Provide the [x, y] coordinate of the cell's center where the given text is located.  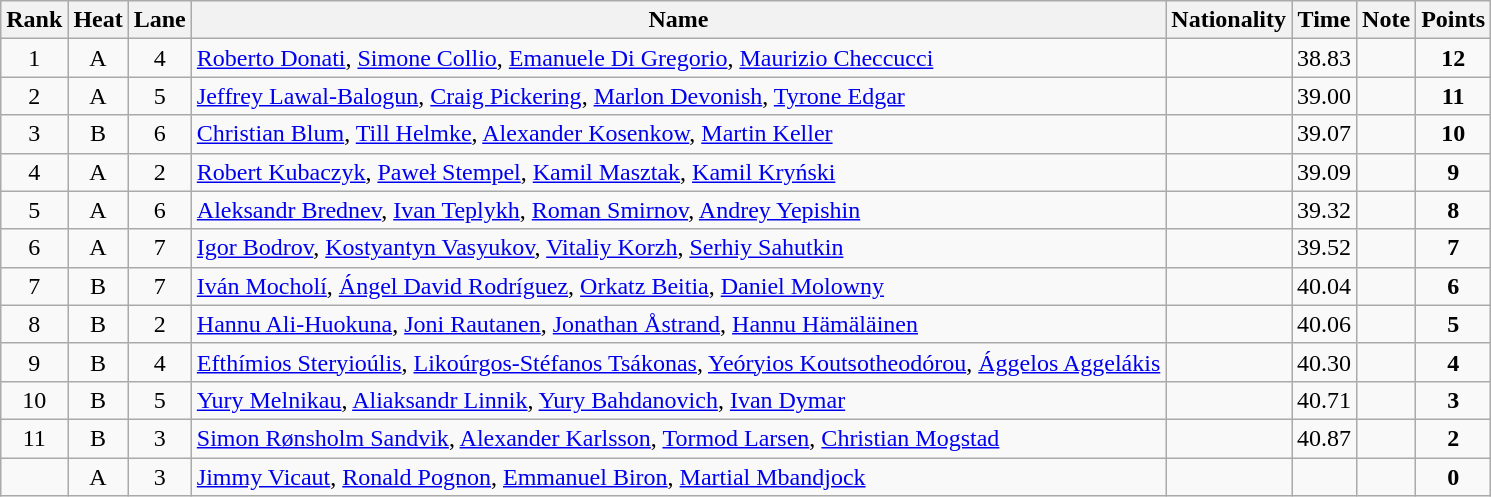
39.00 [1324, 96]
12 [1454, 58]
40.06 [1324, 324]
Yury Melnikau, Aliaksandr Linnik, Yury Bahdanovich, Ivan Dymar [678, 400]
Nationality [1229, 20]
40.71 [1324, 400]
Iván Mocholí, Ángel David Rodríguez, Orkatz Beitia, Daniel Molowny [678, 286]
Roberto Donati, Simone Collio, Emanuele Di Gregorio, Maurizio Checcucci [678, 58]
40.30 [1324, 362]
Jeffrey Lawal-Balogun, Craig Pickering, Marlon Devonish, Tyrone Edgar [678, 96]
39.09 [1324, 172]
40.87 [1324, 438]
Name [678, 20]
Note [1386, 20]
Igor Bodrov, Kostyantyn Vasyukov, Vitaliy Korzh, Serhiy Sahutkin [678, 248]
39.07 [1324, 134]
Heat [98, 20]
Simon Rønsholm Sandvik, Alexander Karlsson, Tormod Larsen, Christian Mogstad [678, 438]
0 [1454, 477]
39.32 [1324, 210]
Hannu Ali-Huokuna, Joni Rautanen, Jonathan Åstrand, Hannu Hämäläinen [678, 324]
Aleksandr Brednev, Ivan Teplykh, Roman Smirnov, Andrey Yepishin [678, 210]
38.83 [1324, 58]
Christian Blum, Till Helmke, Alexander Kosenkow, Martin Keller [678, 134]
1 [34, 58]
Points [1454, 20]
Efthímios Steryioúlis, Likoúrgos-Stéfanos Tsákonas, Yeóryios Koutsotheodórou, Ággelos Aggelákis [678, 362]
Time [1324, 20]
39.52 [1324, 248]
40.04 [1324, 286]
Jimmy Vicaut, Ronald Pognon, Emmanuel Biron, Martial Mbandjock [678, 477]
Lane [160, 20]
Robert Kubaczyk, Paweł Stempel, Kamil Masztak, Kamil Kryński [678, 172]
Rank [34, 20]
